Search for the cell housing the specified text and yield its [X, Y] center coordinate. 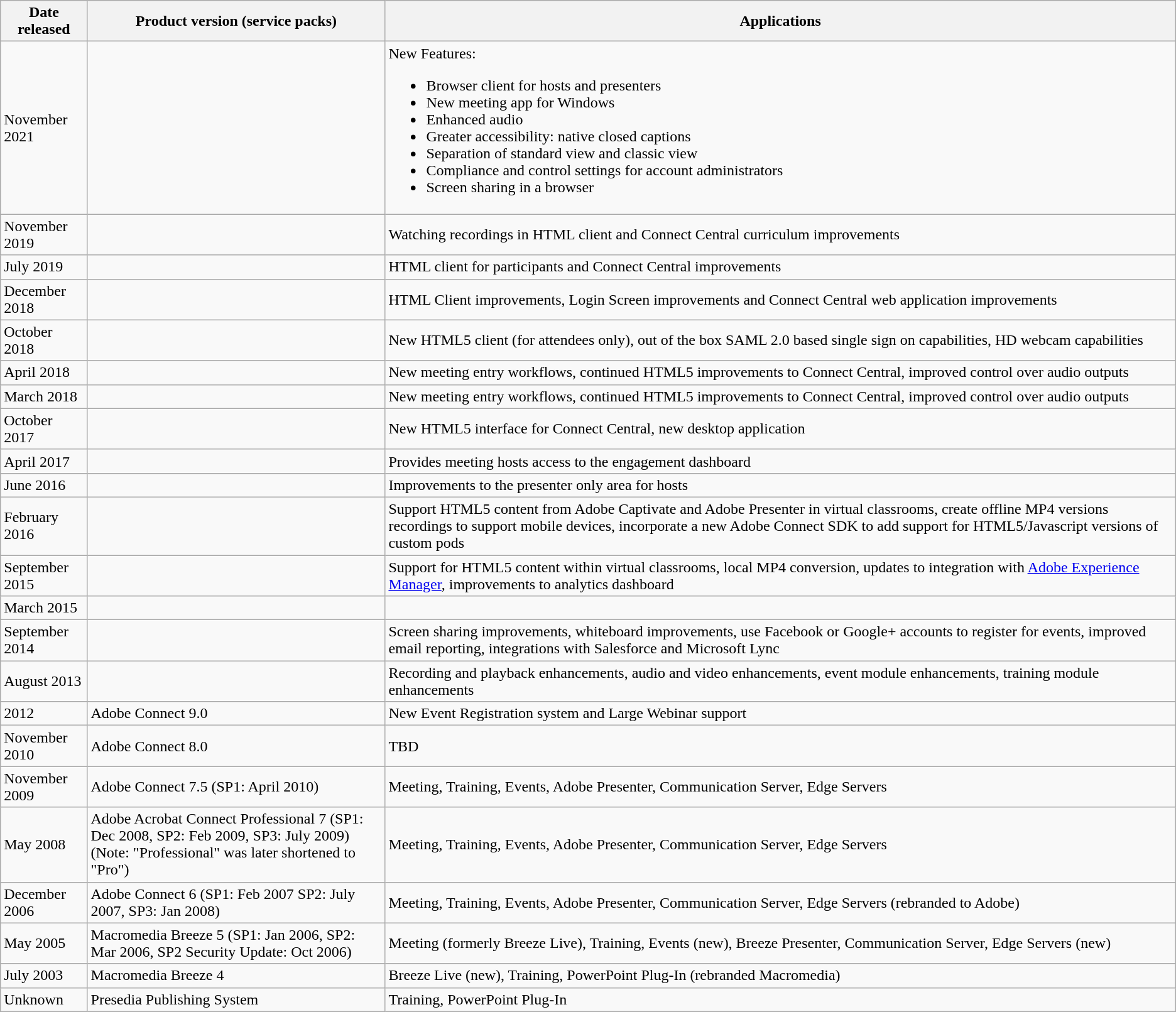
May 2008 [44, 844]
Macromedia Breeze 4 [236, 976]
November 2019 [44, 235]
Improvements to the presenter only area for hosts [780, 485]
November 2021 [44, 128]
Adobe Acrobat Connect Professional 7 (SP1: Dec 2008, SP2: Feb 2009, SP3: July 2009)(Note: "Professional" was later shortened to "Pro") [236, 844]
June 2016 [44, 485]
February 2016 [44, 526]
Recording and playback enhancements, audio and video enhancements, event module enhancements, training module enhancements [780, 681]
Adobe Connect 8.0 [236, 746]
New Event Registration system and Large Webinar support [780, 714]
2012 [44, 714]
September 2015 [44, 575]
November 2010 [44, 746]
July 2019 [44, 267]
Macromedia Breeze 5 (SP1: Jan 2006, SP2: Mar 2006, SP2 Security Update: Oct 2006) [236, 944]
Date released [44, 21]
New HTML5 interface for Connect Central, new desktop application [780, 428]
October 2018 [44, 340]
Breeze Live (new), Training, PowerPoint Plug-In (rebranded Macromedia) [780, 976]
March 2015 [44, 608]
December 2018 [44, 299]
December 2006 [44, 902]
April 2018 [44, 373]
November 2009 [44, 786]
Applications [780, 21]
October 2017 [44, 428]
Training, PowerPoint Plug-In [780, 999]
Unknown [44, 999]
HTML client for participants and Connect Central improvements [780, 267]
September 2014 [44, 641]
HTML Client improvements, Login Screen improvements and Connect Central web application improvements [780, 299]
Adobe Connect 9.0 [236, 714]
Presedia Publishing System [236, 999]
Adobe Connect 6 (SP1: Feb 2007 SP2: July 2007, SP3: Jan 2008) [236, 902]
July 2003 [44, 976]
March 2018 [44, 396]
Watching recordings in HTML client and Connect Central curriculum improvements [780, 235]
Provides meeting hosts access to the engagement dashboard [780, 461]
Product version (service packs) [236, 21]
April 2017 [44, 461]
Meeting (formerly Breeze Live), Training, Events (new), Breeze Presenter, Communication Server, Edge Servers (new) [780, 944]
August 2013 [44, 681]
Adobe Connect 7.5 (SP1: April 2010) [236, 786]
TBD [780, 746]
May 2005 [44, 944]
Meeting, Training, Events, Adobe Presenter, Communication Server, Edge Servers (rebranded to Adobe) [780, 902]
New HTML5 client (for attendees only), out of the box SAML 2.0 based single sign on capabilities, HD webcam capabilities [780, 340]
